Extract the [x, y] coordinate from the center of the cell holding the provided text.  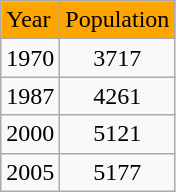
3717 [118, 58]
5177 [118, 172]
2005 [30, 172]
2000 [30, 134]
5121 [118, 134]
1987 [30, 96]
4261 [118, 96]
1970 [30, 58]
Year [30, 20]
Population [118, 20]
